Return the [x, y] coordinate for the center point of the cell that contains the specified text.  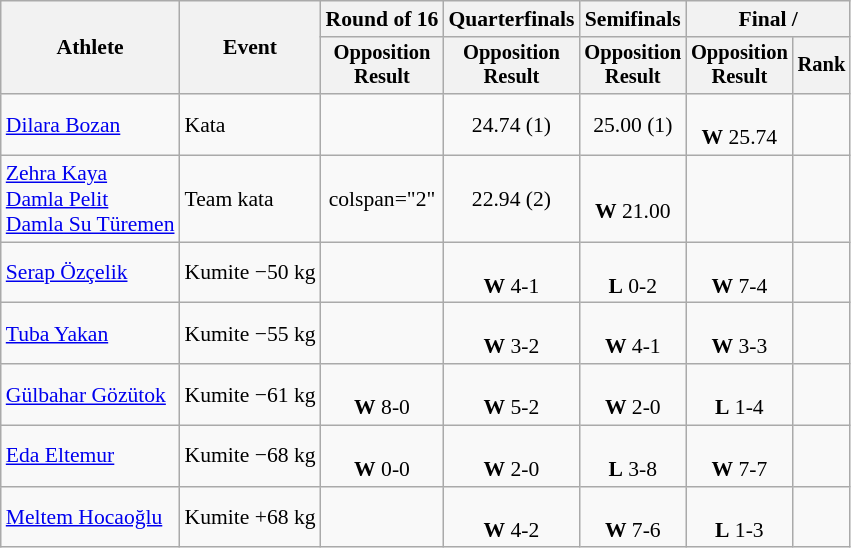
25.00 (1) [632, 124]
Kumite −55 kg [250, 334]
L 1-4 [740, 394]
W 25.74 [740, 124]
Serap Özçelik [90, 272]
Kumite +68 kg [250, 518]
Semifinals [632, 19]
Athlete [90, 48]
Round of 16 [382, 19]
colspan="2" [382, 200]
W 21.00 [632, 200]
Final / [768, 19]
Meltem Hocaoğlu [90, 518]
Zehra KayaDamla PelitDamla Su Türemen [90, 200]
Gülbahar Gözütok [90, 394]
Kumite −50 kg [250, 272]
Dilara Bozan [90, 124]
L 1-3 [740, 518]
22.94 (2) [511, 200]
L 0-2 [632, 272]
W 7-7 [740, 456]
W 4-2 [511, 518]
L 3-8 [632, 456]
W 0-0 [382, 456]
W 7-4 [740, 272]
W 7-6 [632, 518]
Eda Eltemur [90, 456]
24.74 (1) [511, 124]
W 8-0 [382, 394]
Rank [822, 66]
Team kata [250, 200]
W 3-2 [511, 334]
Kumite −68 kg [250, 456]
W 3-3 [740, 334]
Kumite −61 kg [250, 394]
Kata [250, 124]
Event [250, 48]
W 5-2 [511, 394]
Quarterfinals [511, 19]
Tuba Yakan [90, 334]
